Locate the cell with the specified text and output its (X, Y) center coordinate. 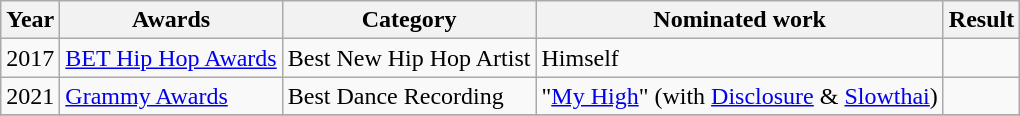
"My High" (with Disclosure & Slowthai) (740, 96)
Grammy Awards (171, 96)
Result (981, 20)
Best New Hip Hop Artist (409, 58)
BET Hip Hop Awards (171, 58)
Category (409, 20)
2017 (30, 58)
Awards (171, 20)
Year (30, 20)
Himself (740, 58)
2021 (30, 96)
Best Dance Recording (409, 96)
Nominated work (740, 20)
